For the text-containing cell, return its midpoint in (X, Y) coordinate format. 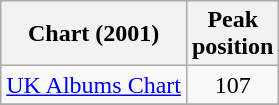
107 (232, 85)
UK Albums Chart (94, 85)
Chart (2001) (94, 34)
Peakposition (232, 34)
